Extract the (X, Y) coordinate from the center of the cell holding the provided text.  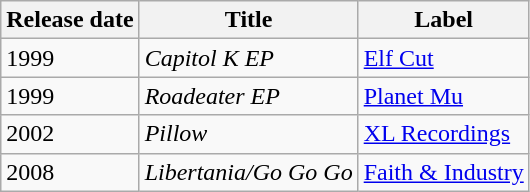
Faith & Industry (444, 172)
Label (444, 20)
Planet Mu (444, 96)
2002 (70, 134)
Pillow (248, 134)
2008 (70, 172)
Title (248, 20)
Roadeater EP (248, 96)
Release date (70, 20)
Libertania/Go Go Go (248, 172)
Capitol K EP (248, 58)
Elf Cut (444, 58)
XL Recordings (444, 134)
